Output the (x, y) coordinate of the center of the cell containing the given text.  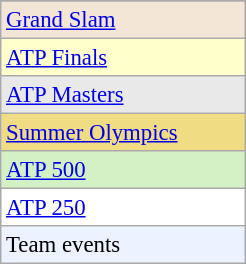
ATP 500 (124, 170)
Team events (124, 245)
ATP Masters (124, 95)
ATP 250 (124, 208)
Grand Slam (124, 20)
Summer Olympics (124, 133)
ATP Finals (124, 58)
